Identify which cell holds the provided text, then report its (X, Y) central coordinate. 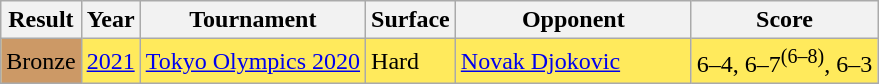
Tokyo Olympics 2020 (252, 62)
Surface (411, 20)
Result (41, 20)
6–4, 6–7(6–8), 6–3 (784, 62)
Year (110, 20)
Bronze (41, 62)
Hard (411, 62)
Opponent (573, 20)
Tournament (252, 20)
Novak Djokovic (573, 62)
Score (784, 20)
2021 (110, 62)
